Find where the given text appears and provide that cell's center as [X, Y] coordinate. 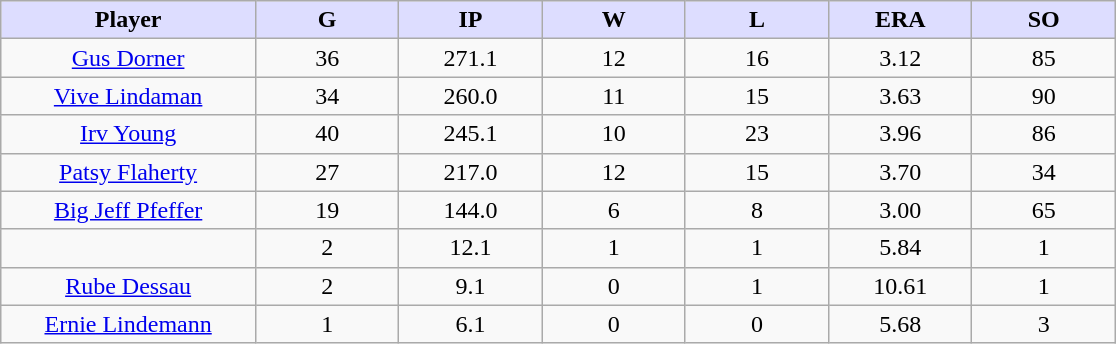
19 [326, 210]
65 [1044, 210]
3.63 [900, 96]
3.70 [900, 172]
16 [756, 58]
144.0 [470, 210]
11 [614, 96]
SO [1044, 20]
90 [1044, 96]
Vive Lindaman [128, 96]
3.12 [900, 58]
Gus Dorner [128, 58]
IP [470, 20]
27 [326, 172]
3 [1044, 324]
W [614, 20]
10.61 [900, 286]
6 [614, 210]
3.00 [900, 210]
245.1 [470, 134]
23 [756, 134]
3.96 [900, 134]
Big Jeff Pfeffer [128, 210]
5.84 [900, 248]
217.0 [470, 172]
G [326, 20]
260.0 [470, 96]
Irv Young [128, 134]
9.1 [470, 286]
10 [614, 134]
12.1 [470, 248]
85 [1044, 58]
5.68 [900, 324]
Patsy Flaherty [128, 172]
86 [1044, 134]
6.1 [470, 324]
8 [756, 210]
ERA [900, 20]
40 [326, 134]
Rube Dessau [128, 286]
Player [128, 20]
Ernie Lindemann [128, 324]
L [756, 20]
36 [326, 58]
271.1 [470, 58]
